Return [x, y] of the center of cell containing provided text 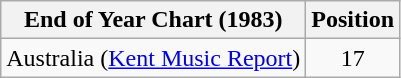
Position [353, 20]
Australia (Kent Music Report) [154, 58]
End of Year Chart (1983) [154, 20]
17 [353, 58]
